Determine the [x, y] coordinate at the center of the cell enclosing the given text.  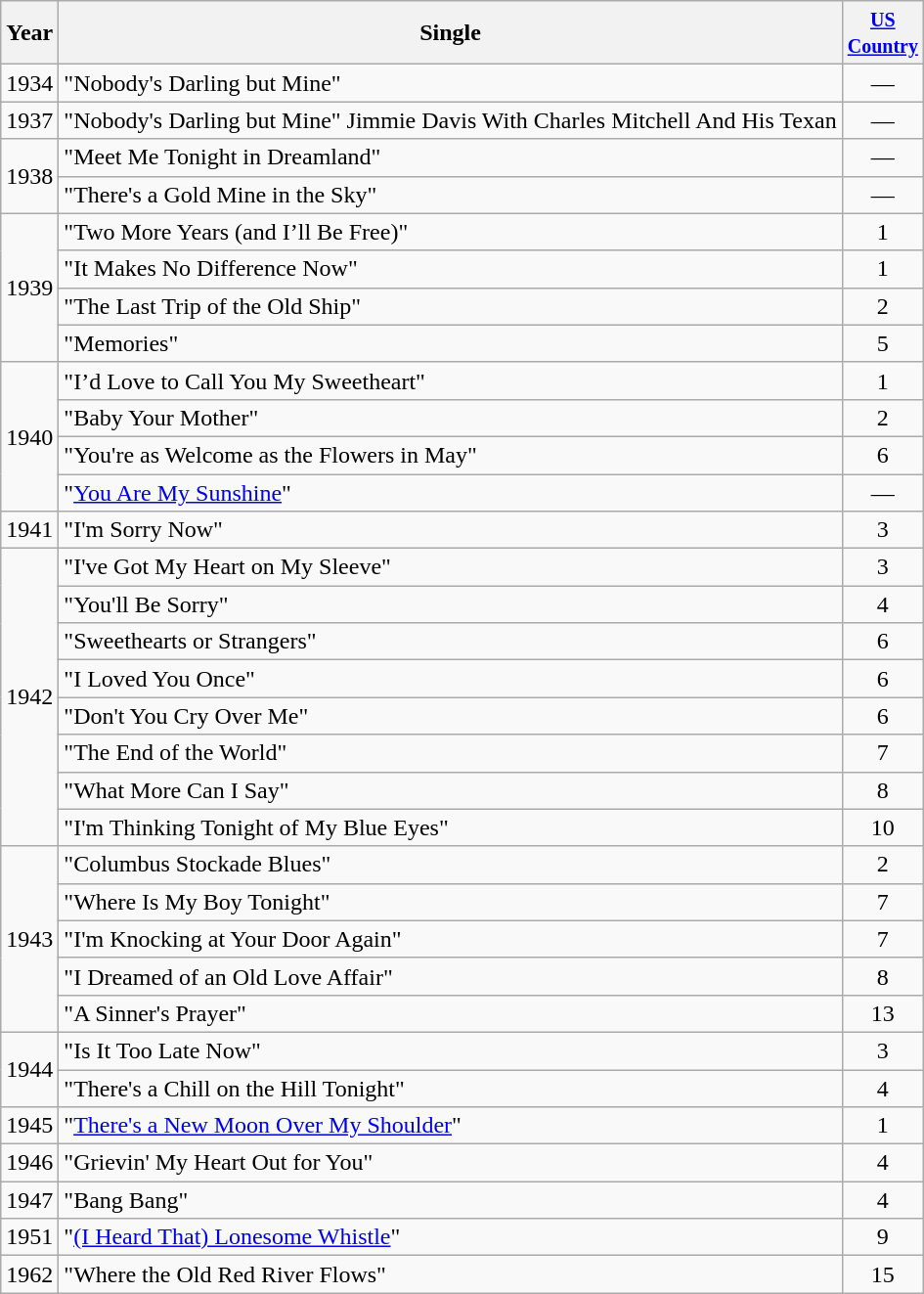
"Sweethearts or Strangers" [450, 642]
1943 [29, 939]
1938 [29, 176]
"I'm Knocking at Your Door Again" [450, 939]
15 [882, 1274]
10 [882, 827]
"Two More Years (and I’ll Be Free)" [450, 232]
"I’d Love to Call You My Sweetheart" [450, 380]
1934 [29, 83]
1941 [29, 530]
"Bang Bang" [450, 1200]
"There's a Chill on the Hill Tonight" [450, 1089]
1939 [29, 288]
"The End of the World" [450, 753]
1951 [29, 1237]
"Nobody's Darling but Mine" Jimmie Davis With Charles Mitchell And His Texan [450, 120]
Year [29, 33]
13 [882, 1013]
"There's a New Moon Over My Shoulder" [450, 1126]
Single [450, 33]
"What More Can I Say" [450, 790]
"Columbus Stockade Blues" [450, 865]
9 [882, 1237]
"(I Heard That) Lonesome Whistle" [450, 1237]
"Grievin' My Heart Out for You" [450, 1163]
"Where the Old Red River Flows" [450, 1274]
1946 [29, 1163]
5 [882, 343]
"You Are My Sunshine" [450, 492]
"There's a Gold Mine in the Sky" [450, 195]
"Memories" [450, 343]
"I'm Sorry Now" [450, 530]
"Where Is My Boy Tonight" [450, 902]
1940 [29, 436]
1942 [29, 697]
US Country [882, 33]
"Don't You Cry Over Me" [450, 716]
1937 [29, 120]
1945 [29, 1126]
"Meet Me Tonight in Dreamland" [450, 157]
"I'm Thinking Tonight of My Blue Eyes" [450, 827]
"You'll Be Sorry" [450, 604]
"A Sinner's Prayer" [450, 1013]
1944 [29, 1069]
"I've Got My Heart on My Sleeve" [450, 567]
"Is It Too Late Now" [450, 1050]
"The Last Trip of the Old Ship" [450, 306]
"Baby Your Mother" [450, 418]
"You're as Welcome as the Flowers in May" [450, 455]
"I Dreamed of an Old Love Affair" [450, 976]
"I Loved You Once" [450, 679]
1947 [29, 1200]
1962 [29, 1274]
"Nobody's Darling but Mine" [450, 83]
"It Makes No Difference Now" [450, 269]
